Detect which cell encompasses the target text, then output its [X, Y] center coordinate. 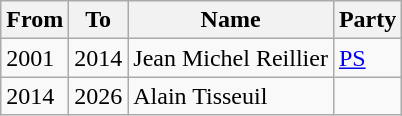
Alain Tisseuil [231, 96]
Name [231, 20]
Party [367, 20]
PS [367, 58]
Jean Michel Reillier [231, 58]
To [98, 20]
2001 [35, 58]
From [35, 20]
2026 [98, 96]
